From the cell containing the given text, extract its center point as [x, y] coordinate. 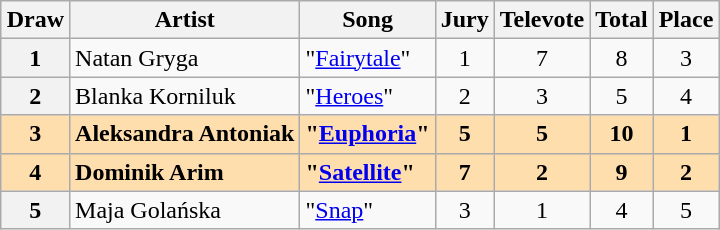
Aleksandra Antoniak [185, 134]
9 [622, 172]
"Satellite" [368, 172]
Jury [464, 20]
Draw [35, 20]
8 [622, 58]
"Heroes" [368, 96]
"Snap" [368, 210]
10 [622, 134]
Dominik Arim [185, 172]
Artist [185, 20]
Natan Gryga [185, 58]
Maja Golańska [185, 210]
"Euphoria" [368, 134]
Place [686, 20]
"Fairytale" [368, 58]
Televote [542, 20]
Blanka Korniluk [185, 96]
Total [622, 20]
Song [368, 20]
